Find where the given text appears and provide that cell's center as [x, y] coordinate. 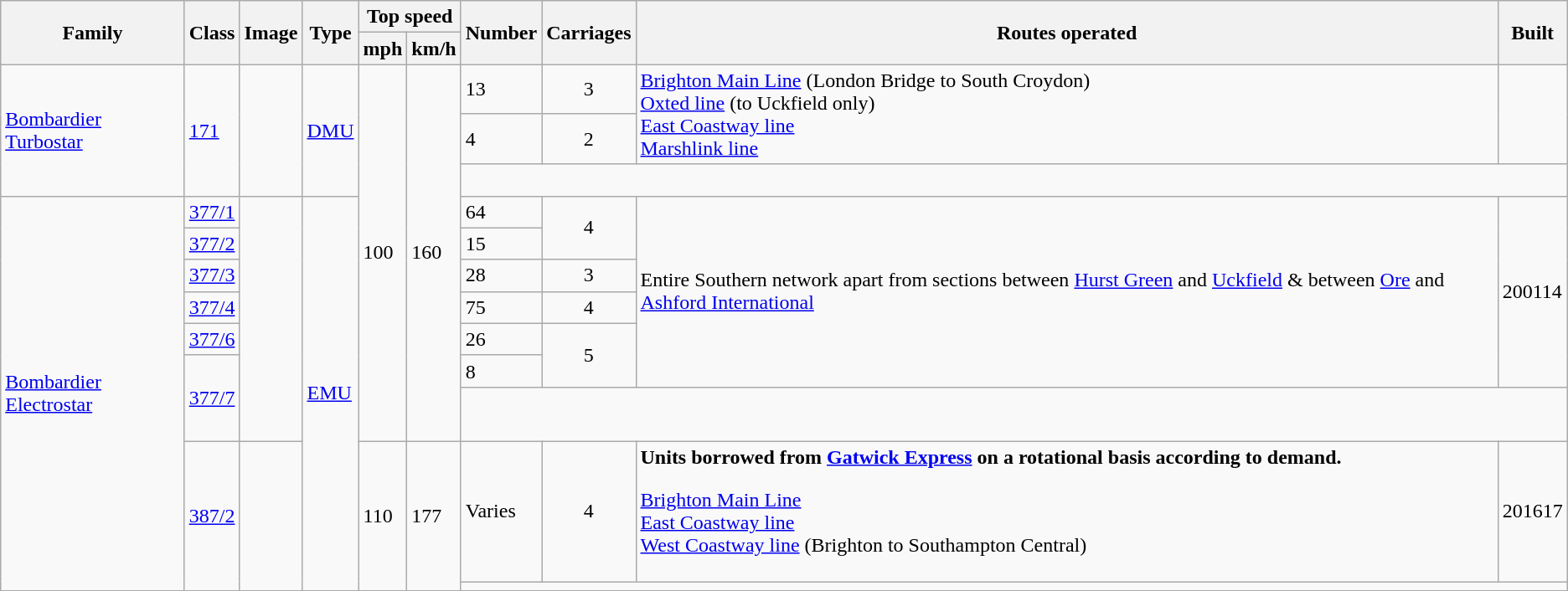
Image [271, 33]
Family [92, 33]
Routes operated [1067, 33]
160 [434, 253]
377/7 [212, 398]
DMU [330, 131]
26 [501, 339]
Built [1533, 33]
100 [383, 253]
377/2 [212, 244]
EMU [330, 393]
15 [501, 244]
171 [212, 131]
377/4 [212, 307]
Type [330, 33]
377/6 [212, 339]
Bombardier Electrostar [92, 393]
177 [434, 516]
377/3 [212, 275]
5 [589, 355]
75 [501, 307]
201617 [1533, 511]
2 [589, 139]
km/h [434, 49]
Bombardier Turbostar [92, 131]
13 [501, 90]
Entire Southern network apart from sections between Hurst Green and Uckfield & between Ore and Ashford International [1067, 291]
Class [212, 33]
Carriages [589, 33]
Top speed [410, 17]
200114 [1533, 291]
Varies [501, 511]
110 [383, 516]
Number [501, 33]
377/1 [212, 212]
mph [383, 49]
Brighton Main Line (London Bridge to South Croydon)Oxted line (to Uckfield only)East Coastway lineMarshlink line [1067, 114]
28 [501, 275]
64 [501, 212]
8 [501, 371]
387/2 [212, 516]
